Determine the (x, y) coordinate at the center of the cell enclosing the given text.  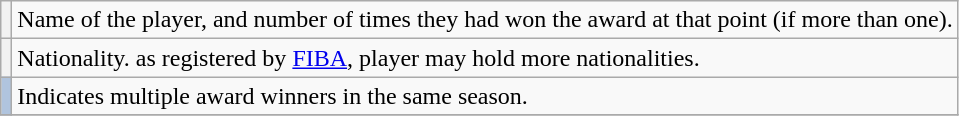
Name of the player, and number of times they had won the award at that point (if more than one). (485, 20)
Indicates multiple award winners in the same season. (485, 96)
Nationality. as registered by FIBA, player may hold more nationalities. (485, 58)
